Pinpoint the cell where the given text exists, returning its [X, Y] midpoint coordinate. 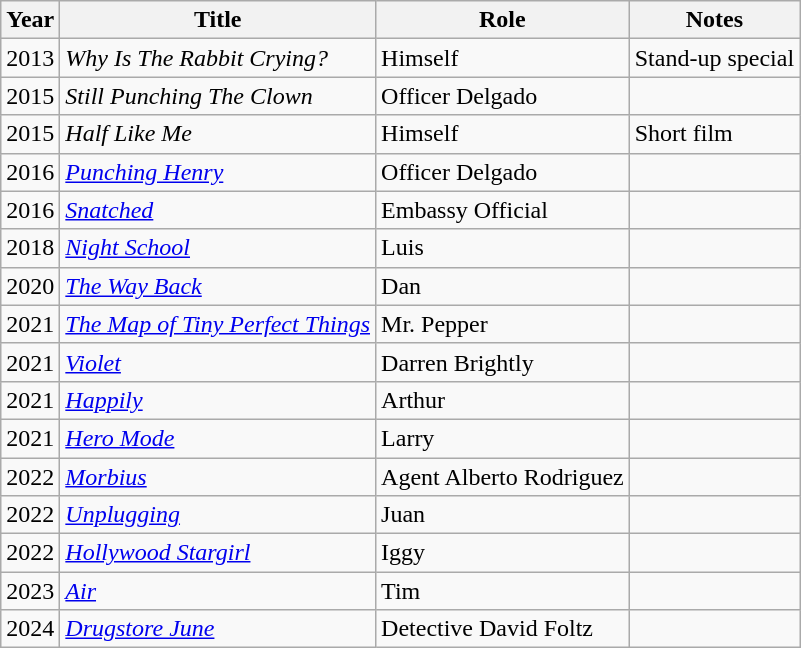
Air [218, 591]
Notes [714, 20]
Drugstore June [218, 629]
Hollywood Stargirl [218, 553]
2023 [30, 591]
Hero Mode [218, 438]
2024 [30, 629]
Half Like Me [218, 134]
2013 [30, 58]
Mr. Pepper [503, 324]
2018 [30, 248]
Morbius [218, 477]
Agent Alberto Rodriguez [503, 477]
Stand-up special [714, 58]
Tim [503, 591]
Dan [503, 286]
Detective David Foltz [503, 629]
Unplugging [218, 515]
Punching Henry [218, 172]
Darren Brightly [503, 362]
Larry [503, 438]
Title [218, 20]
Luis [503, 248]
The Map of Tiny Perfect Things [218, 324]
Year [30, 20]
2020 [30, 286]
Happily [218, 400]
Violet [218, 362]
Role [503, 20]
Iggy [503, 553]
Night School [218, 248]
Snatched [218, 210]
Why Is The Rabbit Crying? [218, 58]
Embassy Official [503, 210]
Arthur [503, 400]
Short film [714, 134]
Still Punching The Clown [218, 96]
The Way Back [218, 286]
Juan [503, 515]
